Extract the (X, Y) coordinate from the center of the cell holding the provided text.  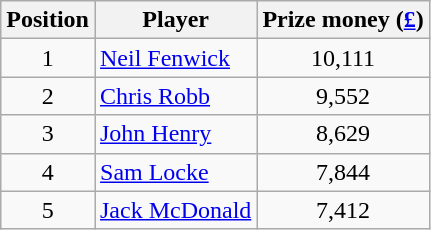
Jack McDonald (175, 210)
3 (48, 134)
Sam Locke (175, 172)
7,844 (343, 172)
2 (48, 96)
10,111 (343, 58)
1 (48, 58)
John Henry (175, 134)
Neil Fenwick (175, 58)
Player (175, 20)
9,552 (343, 96)
Prize money (£) (343, 20)
Position (48, 20)
7,412 (343, 210)
5 (48, 210)
Chris Robb (175, 96)
4 (48, 172)
8,629 (343, 134)
